Pinpoint the cell where the given text exists, returning its (x, y) midpoint coordinate. 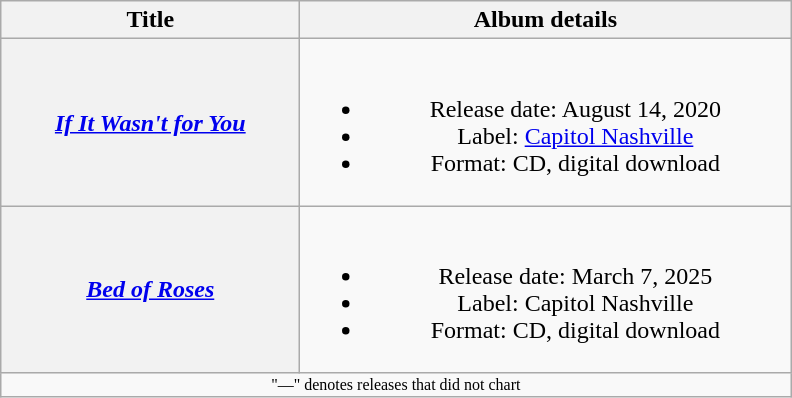
Album details (546, 20)
"—" denotes releases that did not chart (396, 385)
If It Wasn't for You (150, 122)
Release date: March 7, 2025Label: Capitol NashvilleFormat: CD, digital download (546, 290)
Title (150, 20)
Bed of Roses (150, 290)
Release date: August 14, 2020Label: Capitol NashvilleFormat: CD, digital download (546, 122)
